Return the [X, Y] coordinate for the center point of the cell that contains the specified text.  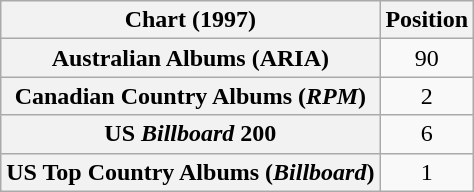
6 [427, 134]
2 [427, 96]
US Top Country Albums (Billboard) [190, 172]
90 [427, 58]
Position [427, 20]
Chart (1997) [190, 20]
1 [427, 172]
US Billboard 200 [190, 134]
Canadian Country Albums (RPM) [190, 96]
Australian Albums (ARIA) [190, 58]
